Locate the cell with the specified text and output its (x, y) center coordinate. 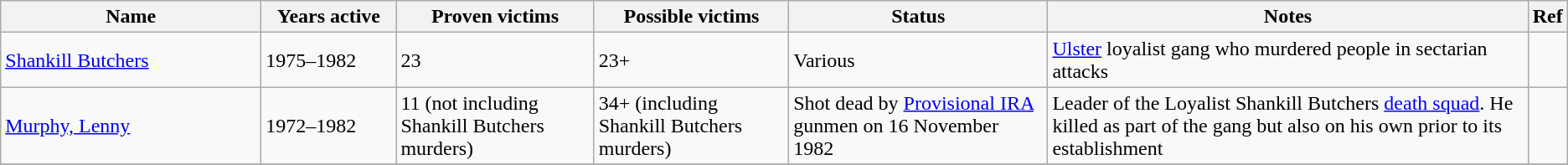
Various (918, 60)
23+ (691, 60)
Years active (328, 17)
Proven victims (495, 17)
1975–1982 (328, 60)
Ref (1548, 17)
1972–1982 (328, 126)
Ulster loyalist gang who murdered people in sectarian attacks (1288, 60)
Murphy, Lenny (131, 126)
Shot dead by Provisional IRA gunmen on 16 November 1982 (918, 126)
Status (918, 17)
Notes (1288, 17)
23 (495, 60)
11 (not including Shankill Butchers murders) (495, 126)
34+ (including Shankill Butchers murders) (691, 126)
Shankill Butchers (131, 60)
Possible victims (691, 17)
Leader of the Loyalist Shankill Butchers death squad. He killed as part of the gang but also on his own prior to its establishment (1288, 126)
Name (131, 17)
